Determine the (X, Y) coordinate at the center of the cell enclosing the given text.  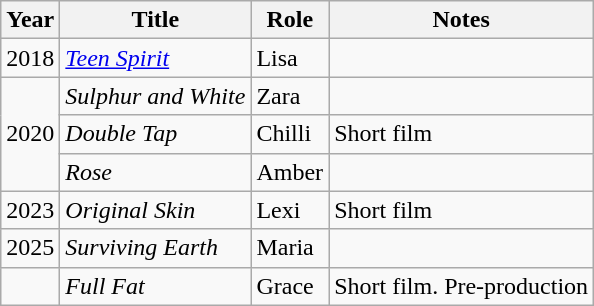
Rose (156, 172)
Grace (290, 286)
Lisa (290, 58)
2020 (30, 134)
Zara (290, 96)
Notes (462, 20)
Lexi (290, 210)
Original Skin (156, 210)
Teen Spirit (156, 58)
Sulphur and White (156, 96)
Short film. Pre-production (462, 286)
Double Tap (156, 134)
Maria (290, 248)
2023 (30, 210)
2025 (30, 248)
Title (156, 20)
Full Fat (156, 286)
Surviving Earth (156, 248)
Role (290, 20)
2018 (30, 58)
Amber (290, 172)
Year (30, 20)
Chilli (290, 134)
